Identify which cell holds the provided text, then report its [X, Y] central coordinate. 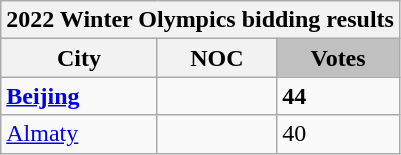
44 [338, 96]
Almaty [79, 134]
40 [338, 134]
Votes [338, 58]
NOC [216, 58]
City [79, 58]
2022 Winter Olympics bidding results [200, 20]
Beijing [79, 96]
